Capture the cell that displays the provided text and extract its (x, y) central coordinate. 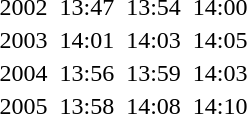
13:59 (154, 73)
13:56 (87, 73)
14:01 (87, 40)
14:03 (154, 40)
